From the cell containing the given text, extract its center point as (X, Y) coordinate. 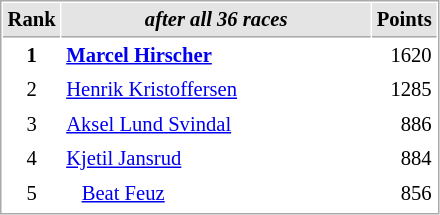
4 (32, 158)
3 (32, 124)
886 (404, 124)
856 (404, 194)
1 (32, 56)
Aksel Lund Svindal (216, 124)
884 (404, 158)
Points (404, 20)
Kjetil Jansrud (216, 158)
after all 36 races (216, 20)
Henrik Kristoffersen (216, 90)
Beat Feuz (216, 194)
1285 (404, 90)
2 (32, 90)
Marcel Hirscher (216, 56)
5 (32, 194)
1620 (404, 56)
Rank (32, 20)
